Pinpoint the cell where the given text exists, returning its (x, y) midpoint coordinate. 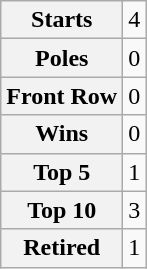
Front Row (62, 96)
Top 5 (62, 172)
Retired (62, 248)
4 (134, 20)
3 (134, 210)
Top 10 (62, 210)
Wins (62, 134)
Starts (62, 20)
Poles (62, 58)
